Provide the (x, y) coordinate of the cell's center where the given text is located.  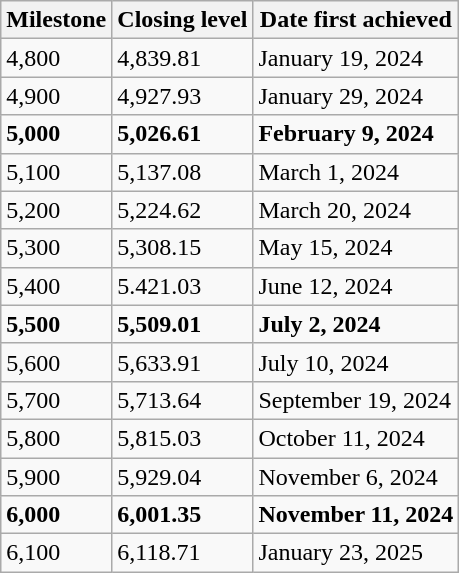
5.421.03 (182, 286)
6,000 (56, 515)
September 19, 2024 (356, 400)
6,118.71 (182, 553)
5,500 (56, 324)
November 6, 2024 (356, 477)
5,929.04 (182, 477)
6,001.35 (182, 515)
5,308.15 (182, 248)
4,900 (56, 96)
Closing level (182, 20)
January 19, 2024 (356, 58)
5,700 (56, 400)
5,509.01 (182, 324)
February 9, 2024 (356, 134)
November 11, 2024 (356, 515)
5,815.03 (182, 438)
4,839.81 (182, 58)
5,026.61 (182, 134)
5,000 (56, 134)
5,900 (56, 477)
July 2, 2024 (356, 324)
5,800 (56, 438)
October 11, 2024 (356, 438)
June 12, 2024 (356, 286)
January 23, 2025 (356, 553)
6,100 (56, 553)
Date first achieved (356, 20)
5,633.91 (182, 362)
5,300 (56, 248)
5,137.08 (182, 172)
5,600 (56, 362)
January 29, 2024 (356, 96)
May 15, 2024 (356, 248)
5,100 (56, 172)
4,927.93 (182, 96)
March 1, 2024 (356, 172)
March 20, 2024 (356, 210)
5,224.62 (182, 210)
4,800 (56, 58)
Milestone (56, 20)
July 10, 2024 (356, 362)
5,200 (56, 210)
5,400 (56, 286)
5,713.64 (182, 400)
